Scan for the cell matching the given text and deliver its [x, y] coordinate at center. 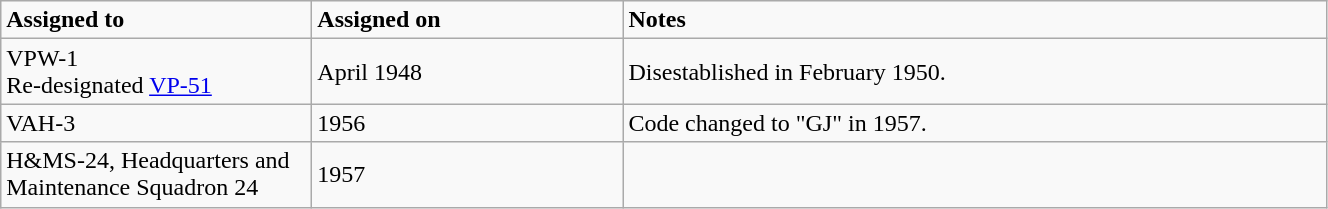
Assigned on [468, 20]
VPW-1Re-designated VP-51 [156, 72]
Disestablished in February 1950. [975, 72]
Notes [975, 20]
VAH-3 [156, 123]
April 1948 [468, 72]
Code changed to "GJ" in 1957. [975, 123]
1957 [468, 174]
Assigned to [156, 20]
1956 [468, 123]
H&MS-24, Headquarters and Maintenance Squadron 24 [156, 174]
